Pinpoint the cell where the given text exists, returning its (x, y) midpoint coordinate. 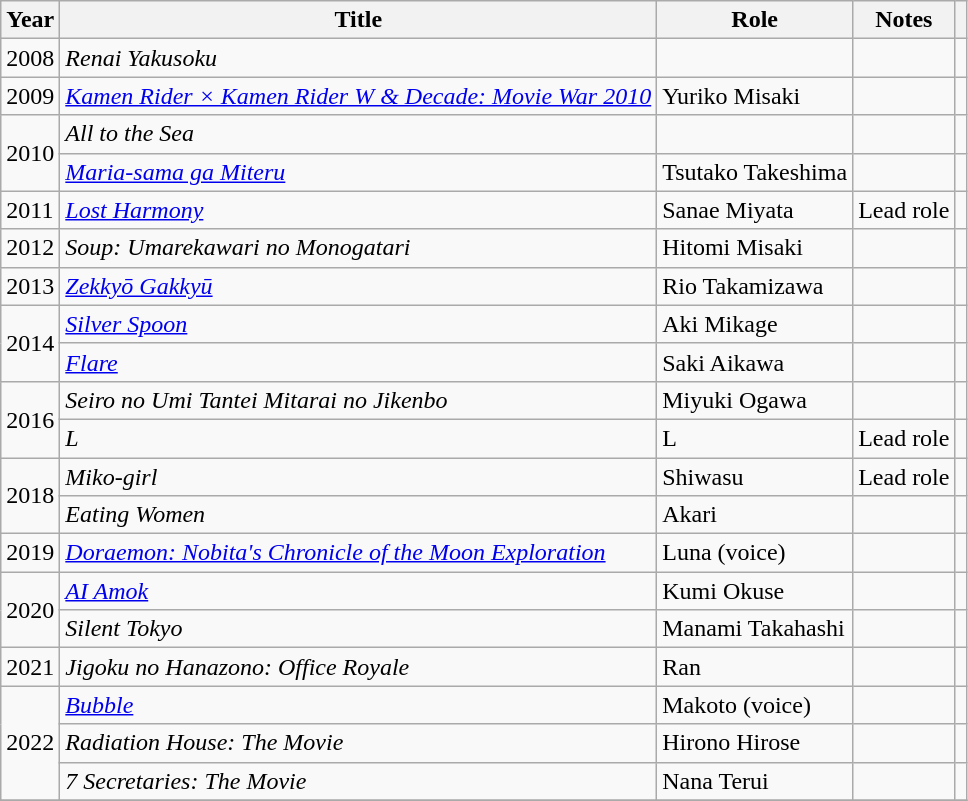
Miyuki Ogawa (755, 400)
2019 (30, 553)
2010 (30, 153)
Silver Spoon (358, 324)
2012 (30, 248)
Hirono Hirose (755, 743)
Silent Tokyo (358, 629)
AI Amok (358, 591)
7 Secretaries: The Movie (358, 781)
Hitomi Misaki (755, 248)
Zekkyō Gakkyū (358, 286)
Notes (904, 20)
Makoto (voice) (755, 705)
2020 (30, 610)
Nana Terui (755, 781)
All to the Sea (358, 134)
2018 (30, 496)
Lost Harmony (358, 210)
2013 (30, 286)
Role (755, 20)
Soup: Umarekawari no Monogatari (358, 248)
Tsutako Takeshima (755, 172)
Akari (755, 515)
Saki Aikawa (755, 362)
Doraemon: Nobita's Chronicle of the Moon Exploration (358, 553)
Year (30, 20)
Kamen Rider × Kamen Rider W & Decade: Movie War 2010 (358, 96)
Title (358, 20)
Miko-girl (358, 477)
Ran (755, 667)
Luna (voice) (755, 553)
Renai Yakusoku (358, 58)
Radiation House: The Movie (358, 743)
Maria-sama ga Miteru (358, 172)
2014 (30, 343)
Bubble (358, 705)
2021 (30, 667)
2022 (30, 743)
Aki Mikage (755, 324)
Eating Women (358, 515)
2016 (30, 419)
2009 (30, 96)
Yuriko Misaki (755, 96)
Sanae Miyata (755, 210)
Manami Takahashi (755, 629)
Rio Takamizawa (755, 286)
2008 (30, 58)
Shiwasu (755, 477)
Flare (358, 362)
Jigoku no Hanazono: Office Royale (358, 667)
Seiro no Umi Tantei Mitarai no Jikenbo (358, 400)
2011 (30, 210)
Kumi Okuse (755, 591)
